Find where the given text appears and provide that cell's center as [x, y] coordinate. 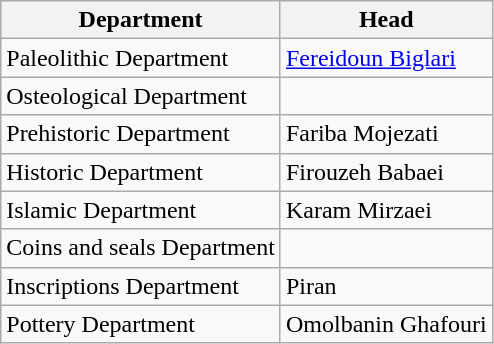
Head [386, 20]
Prehistoric Department [141, 134]
Piran [386, 286]
Omolbanin Ghafouri [386, 324]
Islamic Department [141, 210]
Karam Mirzaei [386, 210]
Pottery Department [141, 324]
Paleolithic Department [141, 58]
Historic Department [141, 172]
Fereidoun Biglari [386, 58]
Department [141, 20]
Fariba Mojezati [386, 134]
Coins and seals Department [141, 248]
Firouzeh Babaei [386, 172]
Osteological Department [141, 96]
Inscriptions Department [141, 286]
